For the text-containing cell, return its midpoint in [x, y] coordinate format. 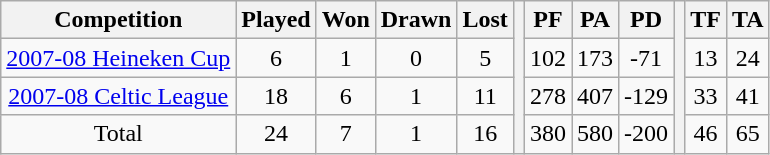
173 [596, 58]
33 [706, 96]
46 [706, 134]
TF [706, 20]
Total [118, 134]
PD [646, 20]
2007-08 Heineken Cup [118, 58]
7 [346, 134]
18 [276, 96]
Drawn [416, 20]
11 [485, 96]
TA [748, 20]
580 [596, 134]
65 [748, 134]
41 [748, 96]
PA [596, 20]
16 [485, 134]
102 [548, 58]
PF [548, 20]
380 [548, 134]
-129 [646, 96]
Lost [485, 20]
Won [346, 20]
5 [485, 58]
Competition [118, 20]
Played [276, 20]
-200 [646, 134]
0 [416, 58]
278 [548, 96]
13 [706, 58]
407 [596, 96]
2007-08 Celtic League [118, 96]
-71 [646, 58]
